Capture the cell that displays the provided text and extract its [x, y] central coordinate. 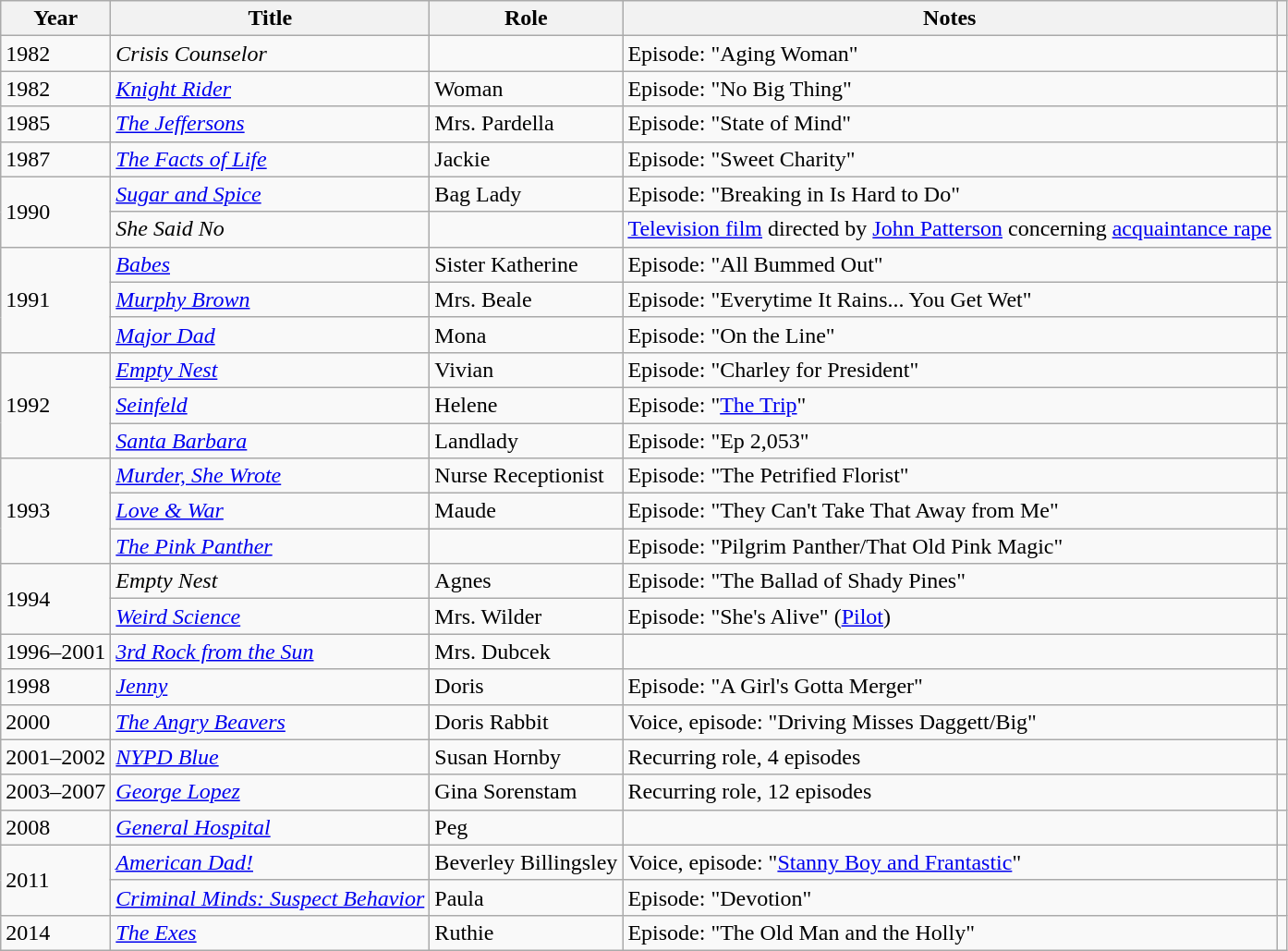
Episode: "The Petrified Florist" [950, 476]
Episode: "On the Line" [950, 335]
Nurse Receptionist [527, 476]
Susan Hornby [527, 757]
Weird Science [270, 616]
The Jeffersons [270, 124]
1991 [55, 299]
Episode: "The Old Man and the Holly" [950, 933]
Sister Katherine [527, 264]
Seinfeld [270, 405]
3rd Rock from the Sun [270, 652]
Love & War [270, 511]
Helene [527, 405]
Episode: "Pilgrim Panther/That Old Pink Magic" [950, 546]
Episode: "Aging Woman" [950, 54]
Episode: "No Big Thing" [950, 89]
Episode: "Ep 2,053" [950, 441]
Episode: "Sweet Charity" [950, 159]
Episode: "They Can't Take That Away from Me" [950, 511]
Agnes [527, 581]
Mrs. Dubcek [527, 652]
1990 [55, 212]
Episode: "The Ballad of Shady Pines" [950, 581]
Major Dad [270, 335]
Murphy Brown [270, 299]
1992 [55, 405]
George Lopez [270, 792]
American Dad! [270, 862]
Television film directed by John Patterson concerning acquaintance rape [950, 229]
Episode: "She's Alive" (Pilot) [950, 616]
Murder, She Wrote [270, 476]
The Facts of Life [270, 159]
The Pink Panther [270, 546]
Role [527, 18]
Doris [527, 687]
Beverley Billingsley [527, 862]
Vivian [527, 370]
1993 [55, 511]
Recurring role, 4 episodes [950, 757]
1994 [55, 599]
Episode: "All Bummed Out" [950, 264]
2001–2002 [55, 757]
General Hospital [270, 827]
Mrs. Wilder [527, 616]
Episode: "The Trip" [950, 405]
Knight Rider [270, 89]
NYPD Blue [270, 757]
Jackie [527, 159]
2000 [55, 722]
2008 [55, 827]
Year [55, 18]
1985 [55, 124]
2011 [55, 880]
Doris Rabbit [527, 722]
2014 [55, 933]
Title [270, 18]
1987 [55, 159]
1998 [55, 687]
Mrs. Pardella [527, 124]
Woman [527, 89]
Sugar and Spice [270, 194]
Voice, episode: "Stanny Boy and Frantastic" [950, 862]
Episode: "Everytime It Rains... You Get Wet" [950, 299]
Bag Lady [527, 194]
1996–2001 [55, 652]
Babes [270, 264]
Episode: "Devotion" [950, 897]
Mona [527, 335]
Episode: "Charley for President" [950, 370]
2003–2007 [55, 792]
Episode: "State of Mind" [950, 124]
Episode: "Breaking in Is Hard to Do" [950, 194]
Mrs. Beale [527, 299]
Jenny [270, 687]
Gina Sorenstam [527, 792]
Criminal Minds: Suspect Behavior [270, 897]
Notes [950, 18]
Maude [527, 511]
Paula [527, 897]
Recurring role, 12 episodes [950, 792]
The Angry Beavers [270, 722]
She Said No [270, 229]
Peg [527, 827]
Santa Barbara [270, 441]
Voice, episode: "Driving Misses Daggett/Big" [950, 722]
Ruthie [527, 933]
Crisis Counselor [270, 54]
Landlady [527, 441]
Episode: "A Girl's Gotta Merger" [950, 687]
The Exes [270, 933]
